Detect which cell encompasses the target text, then output its [x, y] center coordinate. 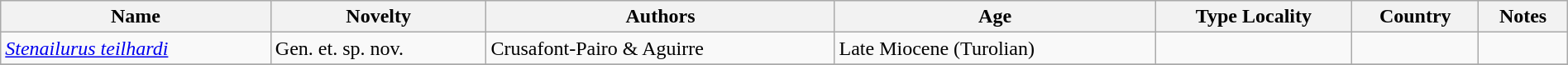
Authors [660, 17]
Name [136, 17]
Gen. et. sp. nov. [379, 48]
Crusafont-Pairo & Aguirre [660, 48]
Stenailurus teilhardi [136, 48]
Age [995, 17]
Notes [1523, 17]
Type Locality [1254, 17]
Country [1416, 17]
Late Miocene (Turolian) [995, 48]
Novelty [379, 17]
